Pinpoint the cell where the given text exists, returning its [x, y] midpoint coordinate. 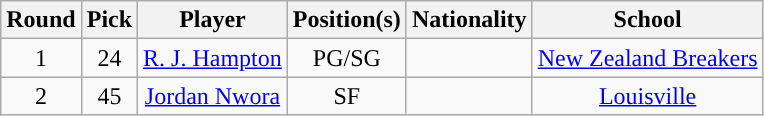
PG/SG [346, 58]
24 [109, 58]
Louisville [648, 96]
Nationality [469, 20]
45 [109, 96]
Round [41, 20]
R. J. Hampton [213, 58]
Position(s) [346, 20]
1 [41, 58]
New Zealand Breakers [648, 58]
School [648, 20]
SF [346, 96]
2 [41, 96]
Pick [109, 20]
Player [213, 20]
Jordan Nwora [213, 96]
